Detect which cell encompasses the target text, then output its (x, y) center coordinate. 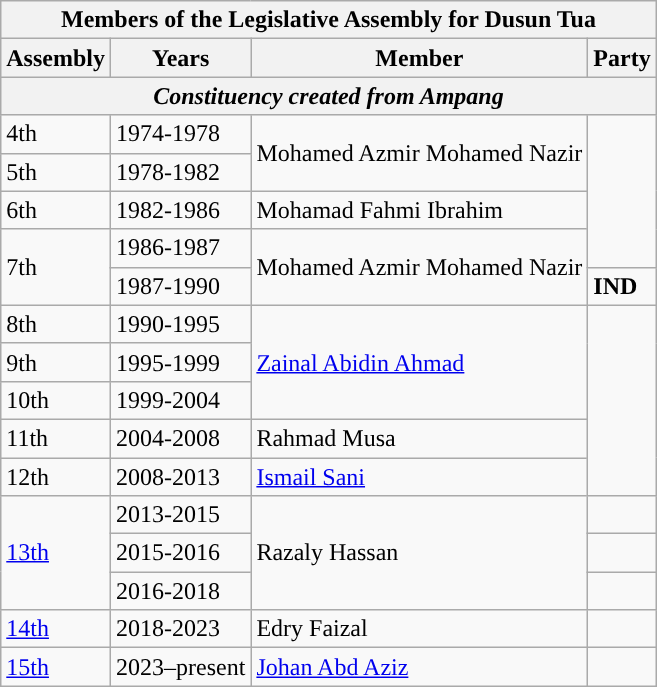
8th (56, 324)
1974-1978 (180, 134)
Constituency created from Ampang (328, 96)
Zainal Abidin Ahmad (420, 362)
2004-2008 (180, 438)
10th (56, 400)
2023–present (180, 667)
Rahmad Musa (420, 438)
1982-1986 (180, 210)
5th (56, 172)
2018-2023 (180, 629)
2016-2018 (180, 591)
7th (56, 267)
15th (56, 667)
1990-1995 (180, 324)
6th (56, 210)
Members of the Legislative Assembly for Dusun Tua (328, 20)
2015-2016 (180, 553)
1978-1982 (180, 172)
Edry Faizal (420, 629)
13th (56, 553)
2013-2015 (180, 515)
1986-1987 (180, 248)
1995-1999 (180, 362)
4th (56, 134)
1987-1990 (180, 286)
11th (56, 438)
Razaly Hassan (420, 553)
Assembly (56, 58)
Years (180, 58)
14th (56, 629)
12th (56, 477)
1999-2004 (180, 400)
2008-2013 (180, 477)
Ismail Sani (420, 477)
Mohamad Fahmi Ibrahim (420, 210)
Johan Abd Aziz (420, 667)
Party (622, 58)
Member (420, 58)
IND (622, 286)
9th (56, 362)
